Find where the given text appears and provide that cell's center as [x, y] coordinate. 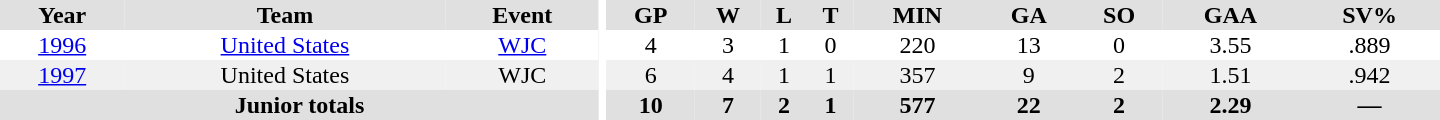
GA [1028, 15]
Team [284, 15]
9 [1028, 75]
W [728, 15]
1997 [62, 75]
Event [522, 15]
22 [1028, 105]
1996 [62, 45]
3.55 [1230, 45]
.889 [1370, 45]
L [784, 15]
MIN [918, 15]
SO [1118, 15]
13 [1028, 45]
.942 [1370, 75]
3 [728, 45]
Junior totals [300, 105]
SV% [1370, 15]
577 [918, 105]
2.29 [1230, 105]
— [1370, 105]
Year [62, 15]
10 [650, 105]
GAA [1230, 15]
1.51 [1230, 75]
357 [918, 75]
6 [650, 75]
T [830, 15]
220 [918, 45]
GP [650, 15]
7 [728, 105]
